Identify which cell holds the provided text, then report its (X, Y) central coordinate. 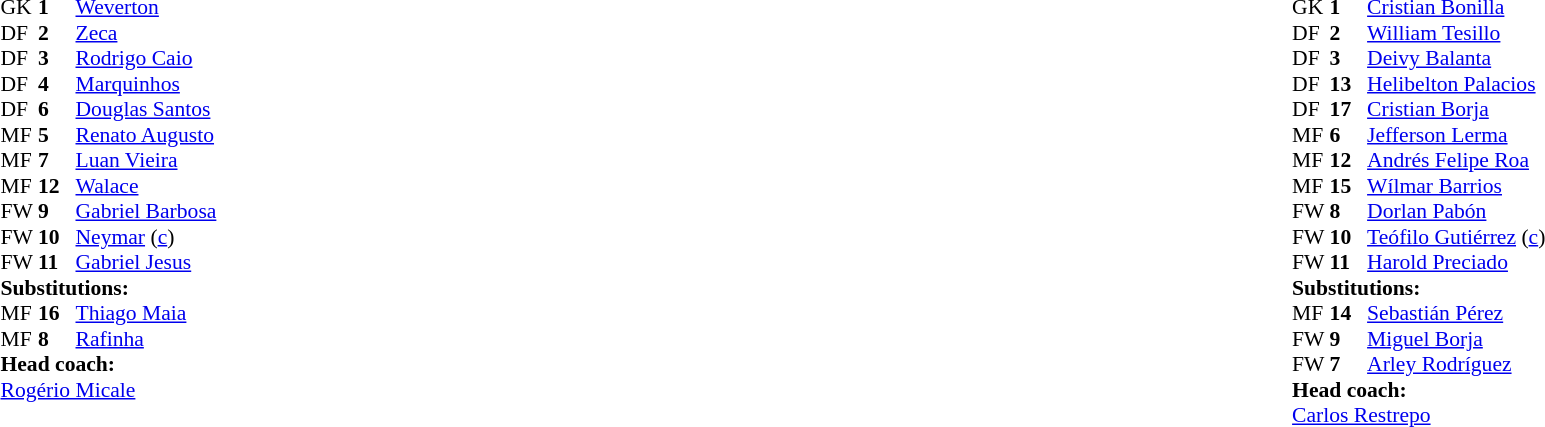
Neymar (c) (146, 237)
Rogério Micale (108, 390)
Zeca (146, 33)
Gabriel Barbosa (146, 211)
Jefferson Lerma (1456, 135)
14 (1349, 313)
Deivy Balanta (1456, 59)
Arley Rodríguez (1456, 365)
Dorlan Pabón (1456, 211)
Luan Vieira (146, 161)
Teófilo Gutiérrez (c) (1456, 237)
Helibelton Palacios (1456, 84)
Thiago Maia (146, 313)
Rafinha (146, 339)
Cristian Borja (1456, 109)
Marquinhos (146, 84)
5 (57, 135)
Renato Augusto (146, 135)
Harold Preciado (1456, 263)
13 (1349, 84)
Gabriel Jesus (146, 263)
Andrés Felipe Roa (1456, 161)
4 (57, 84)
15 (1349, 186)
Wílmar Barrios (1456, 186)
Sebastián Pérez (1456, 313)
Rodrigo Caio (146, 59)
Walace (146, 186)
William Tesillo (1456, 33)
Miguel Borja (1456, 339)
17 (1349, 109)
Douglas Santos (146, 109)
16 (57, 313)
